Scan for the cell matching the given text and deliver its (X, Y) coordinate at center. 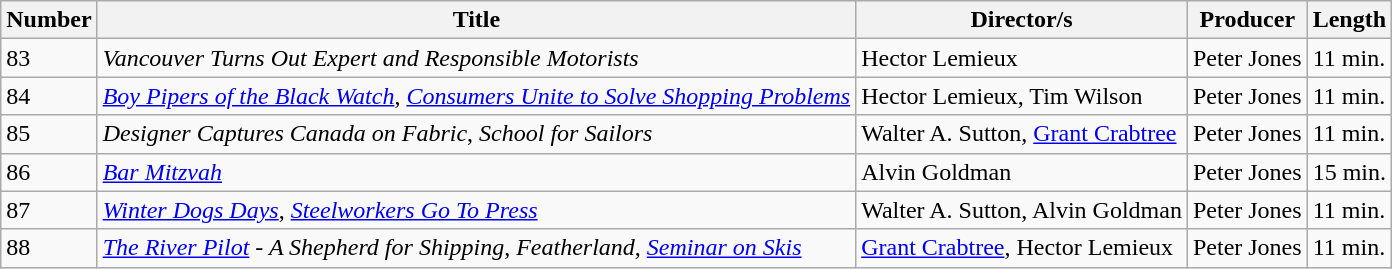
Hector Lemieux (1022, 58)
The River Pilot - A Shepherd for Shipping, Featherland, Seminar on Skis (476, 248)
Designer Captures Canada on Fabric, School for Sailors (476, 134)
Grant Crabtree, Hector Lemieux (1022, 248)
Walter A. Sutton, Grant Crabtree (1022, 134)
Hector Lemieux, Tim Wilson (1022, 96)
Bar Mitzvah (476, 172)
Title (476, 20)
Alvin Goldman (1022, 172)
Director/s (1022, 20)
86 (49, 172)
Producer (1247, 20)
15 min. (1349, 172)
Length (1349, 20)
Vancouver Turns Out Expert and Responsible Motorists (476, 58)
Number (49, 20)
Walter A. Sutton, Alvin Goldman (1022, 210)
83 (49, 58)
84 (49, 96)
87 (49, 210)
88 (49, 248)
Boy Pipers of the Black Watch, Consumers Unite to Solve Shopping Problems (476, 96)
85 (49, 134)
Winter Dogs Days, Steelworkers Go To Press (476, 210)
